Scan for the cell matching the given text and deliver its [X, Y] coordinate at center. 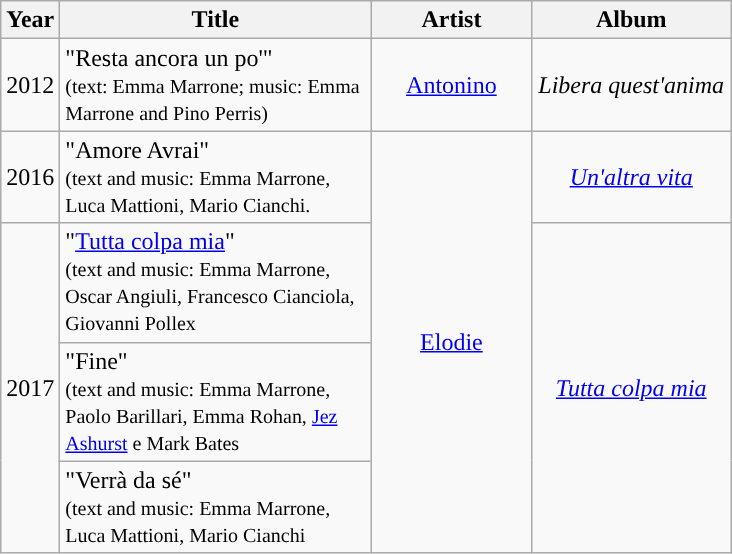
"Resta ancora un po'"(text: Emma Marrone; music: Emma Marrone and Pino Perris) [216, 85]
Tutta colpa mia [632, 388]
2017 [30, 388]
Title [216, 20]
Antonino [452, 85]
Album [632, 20]
Elodie [452, 342]
Libera quest'anima [632, 85]
"Amore Avrai"(text and music: Emma Marrone, Luca Mattioni, Mario Cianchi. [216, 177]
"Verrà da sé"(text and music: Emma Marrone, Luca Mattioni, Mario Cianchi [216, 507]
2016 [30, 177]
"Fine"(text and music: Emma Marrone, Paolo Barillari, Emma Rohan, Jez Ashurst e Mark Bates [216, 402]
Year [30, 20]
Artist [452, 20]
2012 [30, 85]
Un'altra vita [632, 177]
"Tutta colpa mia"(text and music: Emma Marrone, Oscar Angiuli, Francesco Cianciola, Giovanni Pollex [216, 282]
